Extract the (x, y) coordinate from the center of the cell holding the provided text.  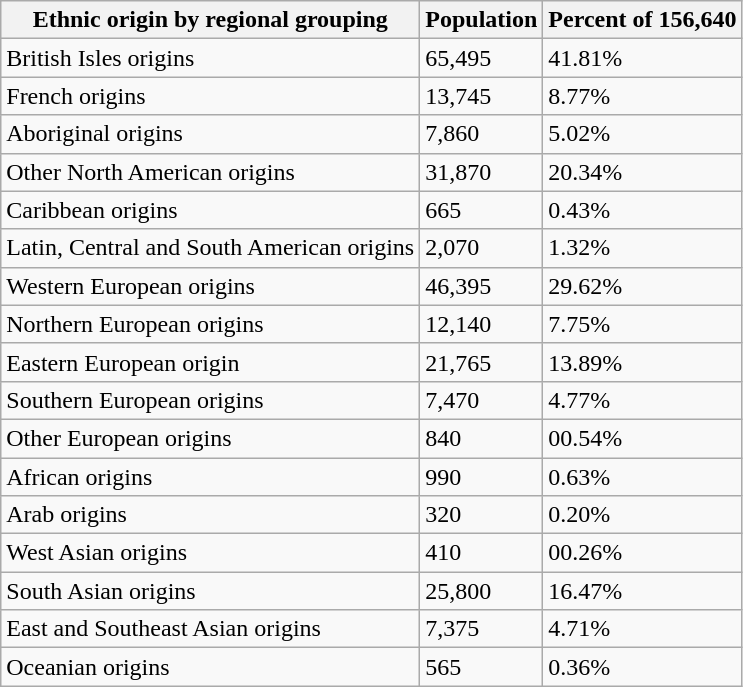
West Asian origins (210, 553)
0.63% (642, 477)
31,870 (482, 172)
Aboriginal origins (210, 134)
8.77% (642, 96)
00.54% (642, 438)
7,860 (482, 134)
990 (482, 477)
12,140 (482, 324)
French origins (210, 96)
0.20% (642, 515)
13,745 (482, 96)
British Isles origins (210, 58)
16.47% (642, 591)
Other North American origins (210, 172)
Percent of 156,640 (642, 20)
665 (482, 210)
Eastern European origin (210, 362)
565 (482, 667)
840 (482, 438)
South Asian origins (210, 591)
21,765 (482, 362)
Caribbean origins (210, 210)
13.89% (642, 362)
7.75% (642, 324)
2,070 (482, 248)
00.26% (642, 553)
41.81% (642, 58)
Latin, Central and South American origins (210, 248)
20.34% (642, 172)
7,375 (482, 629)
African origins (210, 477)
1.32% (642, 248)
410 (482, 553)
5.02% (642, 134)
320 (482, 515)
Northern European origins (210, 324)
29.62% (642, 286)
25,800 (482, 591)
0.36% (642, 667)
Southern European origins (210, 400)
Other European origins (210, 438)
0.43% (642, 210)
4.77% (642, 400)
4.71% (642, 629)
East and Southeast Asian origins (210, 629)
46,395 (482, 286)
7,470 (482, 400)
Population (482, 20)
Western European origins (210, 286)
Arab origins (210, 515)
65,495 (482, 58)
Ethnic origin by regional grouping (210, 20)
Oceanian origins (210, 667)
